Locate the cell with the specified text and output its [X, Y] center coordinate. 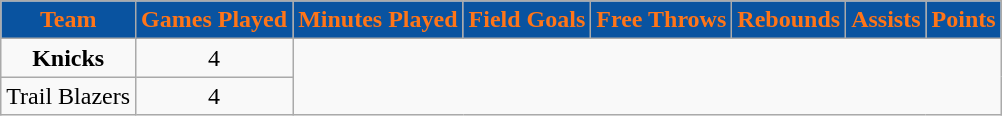
Field Goals [527, 20]
Games Played [214, 20]
Rebounds [789, 20]
Knicks [68, 58]
Minutes Played [378, 20]
Trail Blazers [68, 96]
Team [68, 20]
Free Throws [662, 20]
Points [964, 20]
Assists [886, 20]
